Provide the (X, Y) coordinate of the cell's center where the given text is located.  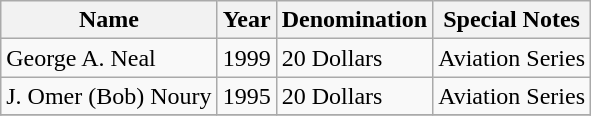
Name (109, 20)
1999 (246, 58)
Special Notes (512, 20)
Denomination (354, 20)
1995 (246, 96)
George A. Neal (109, 58)
Year (246, 20)
J. Omer (Bob) Noury (109, 96)
